Detect which cell encompasses the target text, then output its [x, y] center coordinate. 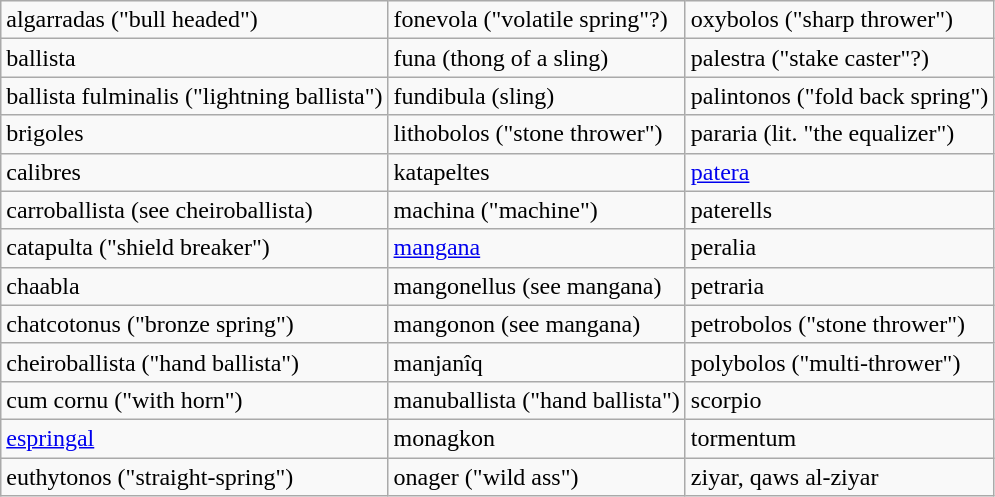
monagkon [536, 438]
fundibula (sling) [536, 96]
ziyar, qaws al-ziyar [840, 477]
petraria [840, 286]
onager ("wild ass") [536, 477]
lithobolos ("stone thrower") [536, 134]
chaabla [194, 286]
mangana [536, 248]
espringal [194, 438]
funa (thong of a sling) [536, 58]
algarradas ("bull headed") [194, 20]
ballista [194, 58]
brigoles [194, 134]
palestra ("stake caster"?) [840, 58]
catapulta ("shield breaker") [194, 248]
paterells [840, 210]
cum cornu ("with horn") [194, 400]
machina ("machine") [536, 210]
carroballista (see cheiroballista) [194, 210]
katapeltes [536, 172]
calibres [194, 172]
mangonellus (see mangana) [536, 286]
fonevola ("volatile spring"?) [536, 20]
ballista fulminalis ("lightning ballista") [194, 96]
tormentum [840, 438]
scorpio [840, 400]
manjanîq [536, 362]
peralia [840, 248]
petrobolos ("stone thrower") [840, 324]
palintonos ("fold back spring") [840, 96]
polybolos ("multi-thrower") [840, 362]
mangonon (see mangana) [536, 324]
pararia (lit. "the equalizer") [840, 134]
chatcotonus ("bronze spring") [194, 324]
euthytonos ("straight-spring") [194, 477]
patera [840, 172]
cheiroballista ("hand ballista") [194, 362]
oxybolos ("sharp thrower") [840, 20]
manuballista ("hand ballista") [536, 400]
